Find where the given text appears and provide that cell's center as (X, Y) coordinate. 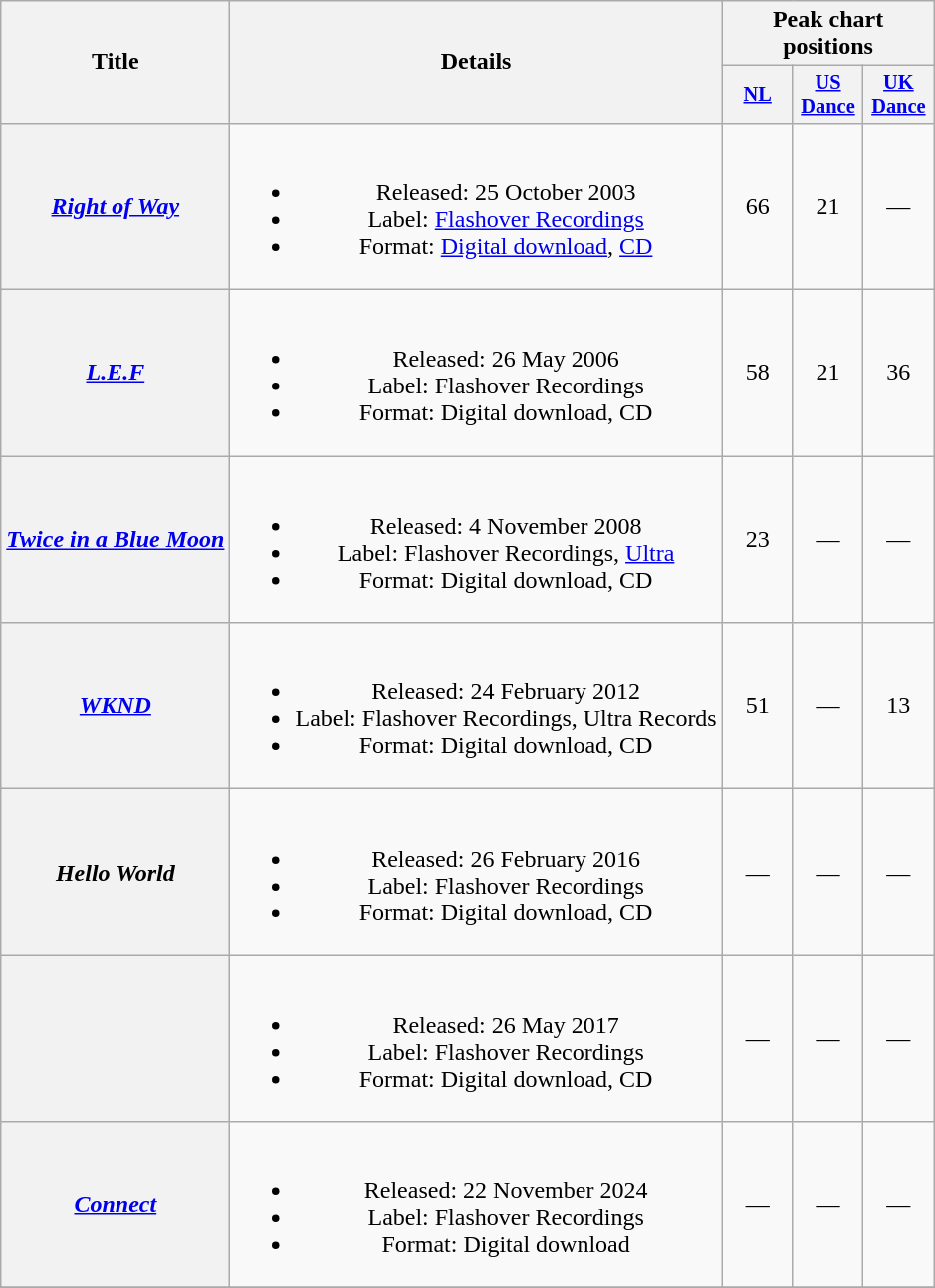
58 (757, 373)
NL (757, 95)
13 (898, 705)
UK Dance (898, 95)
Connect (116, 1205)
23 (757, 540)
Peak chart positions (828, 34)
WKND (116, 705)
Title (116, 62)
Released: 26 May 2017Label: Flashover RecordingsFormat: Digital download, CD (476, 1038)
Twice in a Blue Moon (116, 540)
L.E.F (116, 373)
Released: 22 November 2024Label: Flashover RecordingsFormat: Digital download (476, 1205)
Right of Way (116, 205)
36 (898, 373)
66 (757, 205)
US Dance (828, 95)
Released: 25 October 2003Label: Flashover RecordingsFormat: Digital download, CD (476, 205)
51 (757, 705)
Released: 26 February 2016Label: Flashover RecordingsFormat: Digital download, CD (476, 873)
Released: 4 November 2008Label: Flashover Recordings, UltraFormat: Digital download, CD (476, 540)
Released: 24 February 2012Label: Flashover Recordings, Ultra RecordsFormat: Digital download, CD (476, 705)
Released: 26 May 2006Label: Flashover RecordingsFormat: Digital download, CD (476, 373)
Hello World (116, 873)
Details (476, 62)
